Capture the cell that displays the provided text and extract its [X, Y] central coordinate. 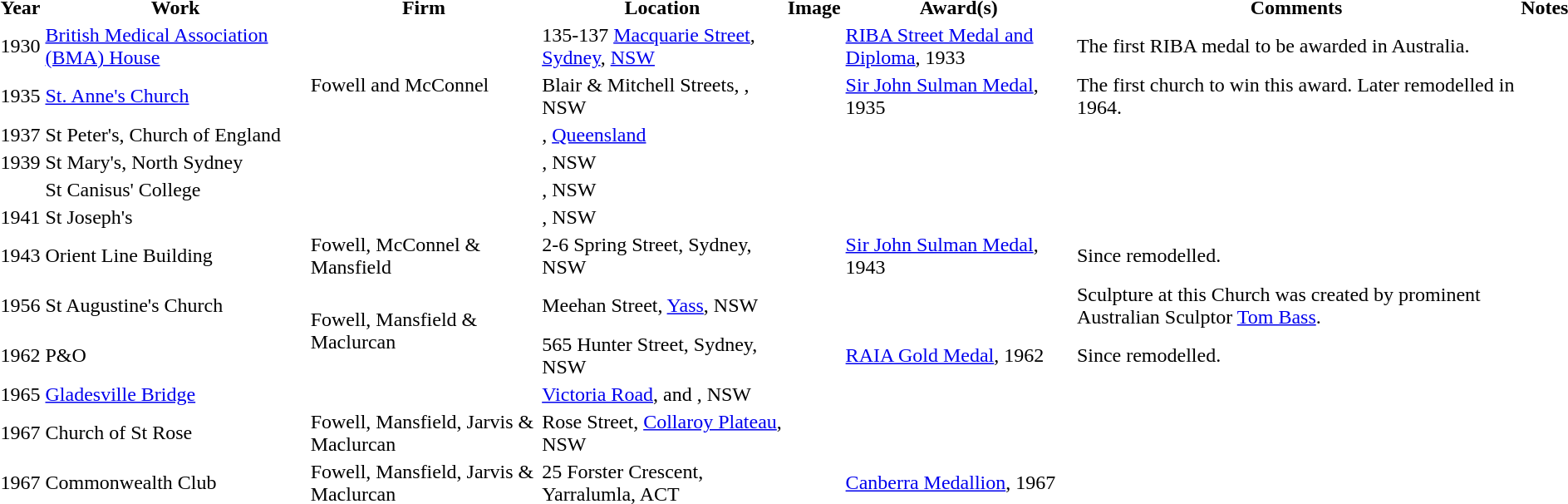
565 Hunter Street, Sydney, NSW [662, 356]
St Peter's, Church of England [175, 135]
Gladesville Bridge [175, 394]
Fowell and McConnel [424, 85]
St Joseph's [175, 217]
St. Anne's Church [175, 96]
Sir John Sulman Medal, 1943 [959, 256]
2-6 Spring Street, Sydney, NSW [662, 256]
The first church to win this award. Later remodelled in 1964. [1296, 96]
, Queensland [662, 135]
Fowell, Mansfield, Jarvis & Maclurcan [424, 432]
Sir John Sulman Medal, 1935 [959, 96]
Fowell, Mansfield & Maclurcan [424, 331]
P&O [175, 356]
St Canisus' College [175, 190]
RAIA Gold Medal, 1962 [959, 356]
Meehan Street, Yass, NSW [662, 306]
Sculpture at this Church was created by prominent Australian Sculptor Tom Bass. [1296, 306]
Orient Line Building [175, 256]
St Augustine's Church [175, 306]
St Mary's, North Sydney [175, 162]
British Medical Association (BMA) House [175, 47]
Fowell, McConnel & Mansfield [424, 256]
Blair & Mitchell Streets, , NSW [662, 96]
Victoria Road, and , NSW [662, 394]
The first RIBA medal to be awarded in Australia. [1296, 47]
135-137 Macquarie Street, Sydney, NSW [662, 47]
Church of St Rose [175, 432]
RIBA Street Medal and Diploma, 1933 [959, 47]
Rose Street, Collaroy Plateau, NSW [662, 432]
